For the text-containing cell, return its midpoint in (X, Y) coordinate format. 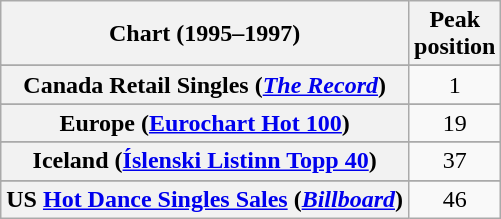
Europe (Eurochart Hot 100) (205, 123)
37 (455, 161)
1 (455, 85)
Chart (1995–1997) (205, 34)
US Hot Dance Singles Sales (Billboard) (205, 199)
Iceland (Íslenski Listinn Topp 40) (205, 161)
46 (455, 199)
Peakposition (455, 34)
19 (455, 123)
Canada Retail Singles (The Record) (205, 85)
